Provide the (x, y) coordinate of the cell's center where the given text is located.  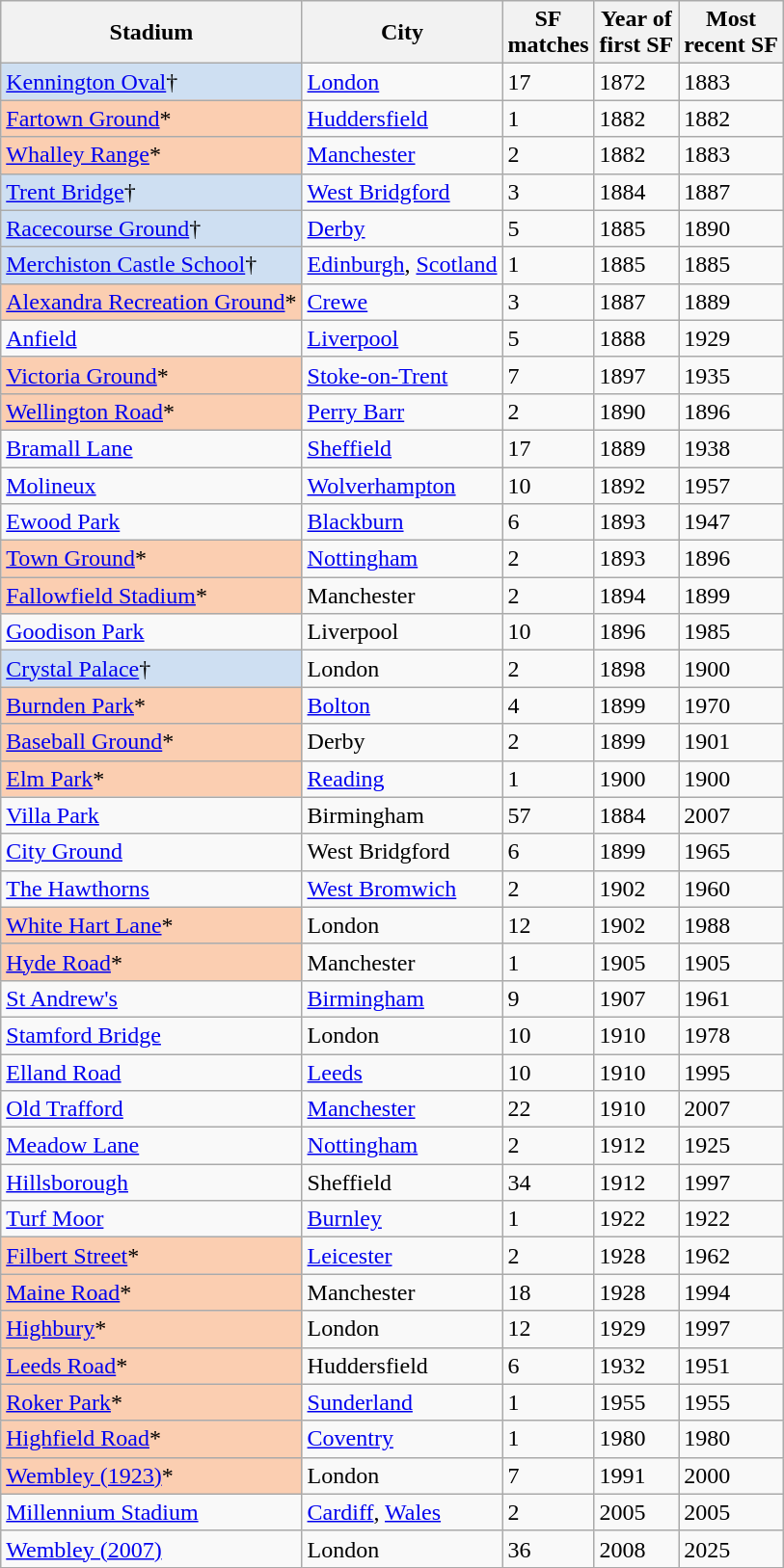
Stamford Bridge (151, 1035)
Filbert Street* (151, 1256)
1957 (731, 485)
2000 (731, 1475)
Reading (402, 779)
Highbury* (151, 1329)
Edinburgh, Scotland (402, 265)
36 (548, 1549)
Crystal Palace† (151, 669)
4 (548, 705)
Wolverhampton (402, 485)
Alexandra Recreation Ground* (151, 302)
Leeds Road* (151, 1366)
Sunderland (402, 1402)
1888 (636, 338)
18 (548, 1292)
Perry Barr (402, 412)
22 (548, 1109)
1872 (636, 82)
Fallowfield Stadium* (151, 596)
White Hart Lane* (151, 925)
1988 (731, 925)
Hyde Road* (151, 962)
Leicester (402, 1256)
1970 (731, 705)
City Ground (151, 852)
City (402, 33)
Molineux (151, 485)
1961 (731, 998)
Millennium Stadium (151, 1512)
Hillsborough (151, 1183)
2025 (731, 1549)
1938 (731, 448)
Baseball Ground* (151, 742)
Meadow Lane (151, 1146)
Town Ground* (151, 559)
Stoke-on-Trent (402, 375)
1894 (636, 596)
Stadium (151, 33)
Cardiff, Wales (402, 1512)
34 (548, 1183)
1935 (731, 375)
1978 (731, 1035)
1925 (731, 1146)
Blackburn (402, 522)
Ewood Park (151, 522)
Bolton (402, 705)
Wellington Road* (151, 412)
1995 (731, 1073)
1932 (636, 1366)
Victoria Ground* (151, 375)
West Bromwich (402, 889)
Leeds (402, 1073)
1901 (731, 742)
1897 (636, 375)
Elm Park* (151, 779)
Elland Road (151, 1073)
Fartown Ground* (151, 119)
1898 (636, 669)
1892 (636, 485)
The Hawthorns (151, 889)
Kennington Oval† (151, 82)
Wembley (2007) (151, 1549)
Year offirst SF (636, 33)
Highfield Road* (151, 1439)
Villa Park (151, 815)
Crewe (402, 302)
1965 (731, 852)
1962 (731, 1256)
Burnley (402, 1219)
57 (548, 815)
Bramall Lane (151, 448)
Racecourse Ground† (151, 228)
Merchiston Castle School† (151, 265)
Roker Park* (151, 1402)
1985 (731, 632)
1907 (636, 998)
SFmatches (548, 33)
Turf Moor (151, 1219)
Whalley Range* (151, 155)
1951 (731, 1366)
1991 (636, 1475)
Burnden Park* (151, 705)
Coventry (402, 1439)
9 (548, 998)
Maine Road* (151, 1292)
Old Trafford (151, 1109)
Wembley (1923)* (151, 1475)
2008 (636, 1549)
1994 (731, 1292)
St Andrew's (151, 998)
Goodison Park (151, 632)
Mostrecent SF (731, 33)
1947 (731, 522)
Trent Bridge† (151, 192)
Anfield (151, 338)
1960 (731, 889)
